Extract the [X, Y] coordinate from the center of the cell holding the provided text.  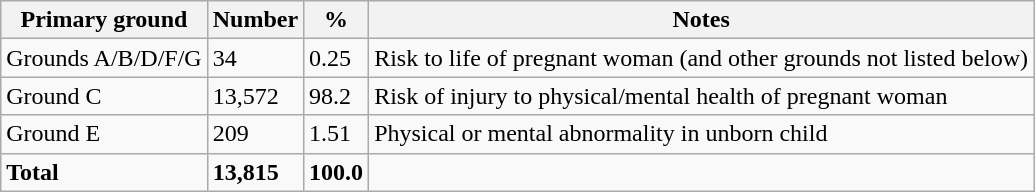
98.2 [336, 96]
Physical or mental abnormality in unborn child [702, 134]
100.0 [336, 172]
13,572 [255, 96]
Ground E [104, 134]
Notes [702, 20]
Total [104, 172]
Grounds A/B/D/F/G [104, 58]
Ground C [104, 96]
Risk to life of pregnant woman (and other grounds not listed below) [702, 58]
Risk of injury to physical/mental health of pregnant woman [702, 96]
1.51 [336, 134]
0.25 [336, 58]
Primary ground [104, 20]
Number [255, 20]
13,815 [255, 172]
209 [255, 134]
% [336, 20]
34 [255, 58]
